Output the (x, y) coordinate of the center of the cell containing the given text.  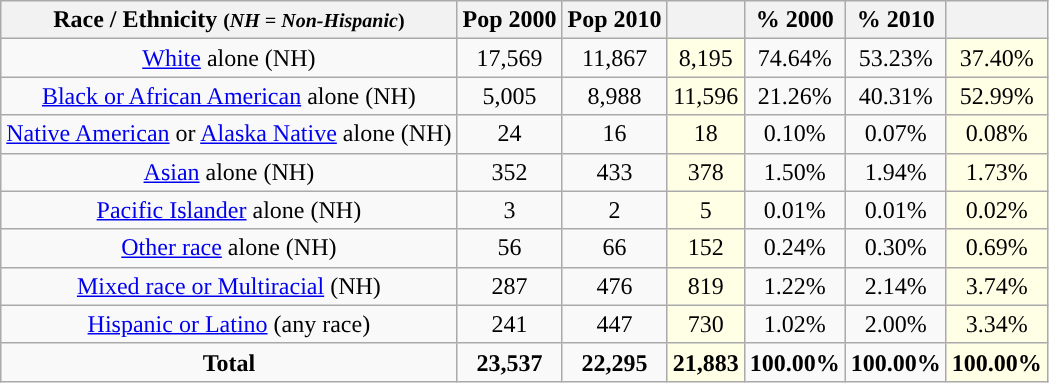
11,596 (706, 96)
152 (706, 248)
21.26% (794, 96)
18 (706, 134)
24 (510, 134)
37.40% (996, 58)
476 (614, 286)
16 (614, 134)
2.00% (896, 324)
1.22% (794, 286)
17,569 (510, 58)
3.74% (996, 286)
% 2000 (794, 20)
447 (614, 324)
53.23% (896, 58)
433 (614, 172)
Native American or Alaska Native alone (NH) (229, 134)
White alone (NH) (229, 58)
0.69% (996, 248)
730 (706, 324)
352 (510, 172)
0.07% (896, 134)
Black or African American alone (NH) (229, 96)
5 (706, 210)
Pacific Islander alone (NH) (229, 210)
1.02% (794, 324)
3.34% (996, 324)
8,988 (614, 96)
Total (229, 362)
21,883 (706, 362)
5,005 (510, 96)
Pop 2010 (614, 20)
66 (614, 248)
241 (510, 324)
1.94% (896, 172)
0.10% (794, 134)
22,295 (614, 362)
Other race alone (NH) (229, 248)
0.02% (996, 210)
2.14% (896, 286)
0.30% (896, 248)
56 (510, 248)
Mixed race or Multiracial (NH) (229, 286)
Race / Ethnicity (NH = Non-Hispanic) (229, 20)
74.64% (794, 58)
3 (510, 210)
819 (706, 286)
40.31% (896, 96)
23,537 (510, 362)
52.99% (996, 96)
% 2010 (896, 20)
0.24% (794, 248)
2 (614, 210)
287 (510, 286)
1.50% (794, 172)
Asian alone (NH) (229, 172)
0.08% (996, 134)
Hispanic or Latino (any race) (229, 324)
1.73% (996, 172)
8,195 (706, 58)
11,867 (614, 58)
Pop 2000 (510, 20)
378 (706, 172)
